Provide the (x, y) coordinate of the cell's center where the given text is located.  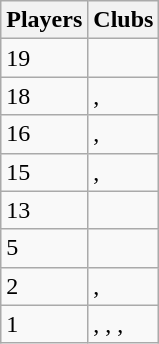
16 (44, 134)
Players (44, 20)
5 (44, 248)
1 (44, 324)
15 (44, 172)
2 (44, 286)
13 (44, 210)
19 (44, 58)
18 (44, 96)
, , , (124, 324)
Clubs (124, 20)
